Identify which cell holds the provided text, then report its [x, y] central coordinate. 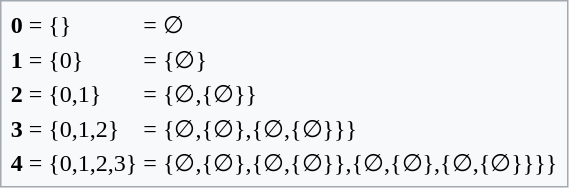
{∅,{∅},{∅,{∅}},{∅,{∅},{∅,{∅}}}} [360, 163]
1 [16, 60]
{0,1} [93, 94]
2 [16, 94]
{0,1,2,3} [93, 163]
{0} [93, 60]
4 [16, 163]
{} [93, 25]
0 [16, 25]
3 [16, 129]
{0,1,2} [93, 129]
{∅} [360, 60]
{∅,{∅}} [360, 94]
∅ [360, 25]
{∅,{∅},{∅,{∅}}} [360, 129]
